Search for the cell housing the specified text and yield its [X, Y] center coordinate. 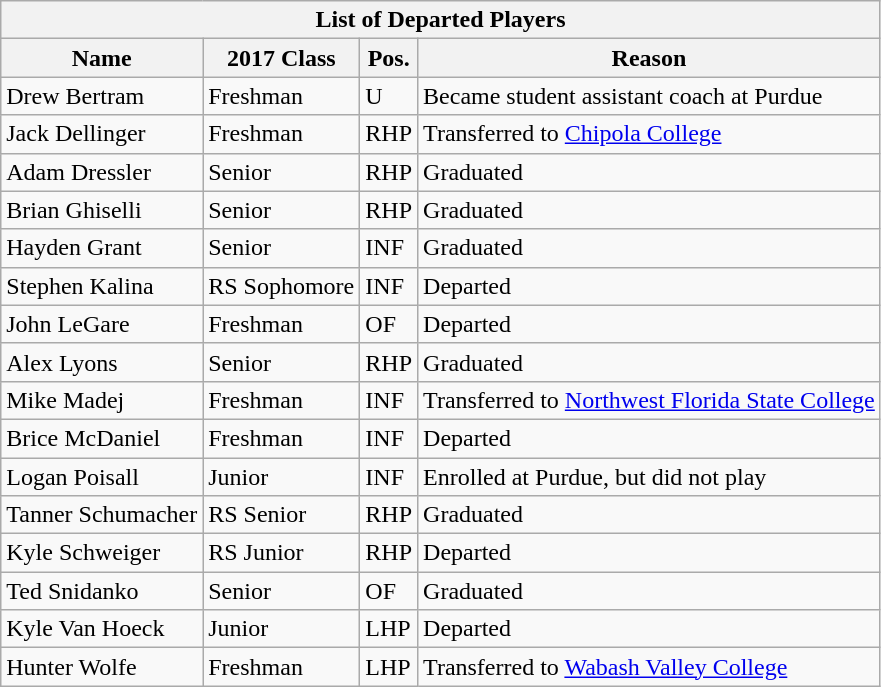
Mike Madej [102, 400]
Brian Ghiselli [102, 210]
RS Sophomore [282, 286]
Stephen Kalina [102, 286]
Hayden Grant [102, 248]
Kyle Schweiger [102, 553]
Ted Snidanko [102, 591]
Transferred to Wabash Valley College [650, 667]
Became student assistant coach at Purdue [650, 96]
Transferred to Northwest Florida State College [650, 400]
RS Senior [282, 515]
Pos. [389, 58]
Tanner Schumacher [102, 515]
U [389, 96]
Jack Dellinger [102, 134]
Adam Dressler [102, 172]
RS Junior [282, 553]
Name [102, 58]
John LeGare [102, 324]
Enrolled at Purdue, but did not play [650, 477]
Kyle Van Hoeck [102, 629]
Drew Bertram [102, 96]
Brice McDaniel [102, 438]
2017 Class [282, 58]
List of Departed Players [441, 20]
Reason [650, 58]
Logan Poisall [102, 477]
Hunter Wolfe [102, 667]
Alex Lyons [102, 362]
Transferred to Chipola College [650, 134]
